Search for the cell housing the specified text and yield its (X, Y) center coordinate. 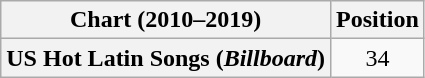
Position (378, 20)
US Hot Latin Songs (Billboard) (166, 58)
Chart (2010–2019) (166, 20)
34 (378, 58)
